From the cell containing the given text, extract its center point as [x, y] coordinate. 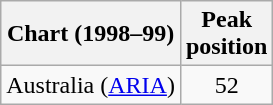
Australia (ARIA) [91, 85]
52 [226, 85]
Peakposition [226, 34]
Chart (1998–99) [91, 34]
